For the text-containing cell, return its midpoint in [x, y] coordinate format. 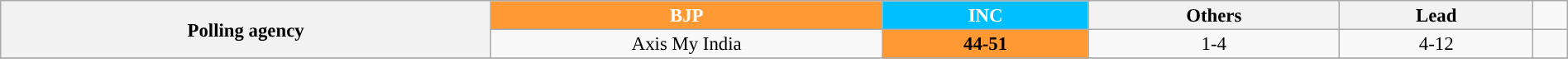
1-4 [1214, 45]
INC [986, 15]
Axis My India [686, 45]
Polling agency [246, 30]
Others [1214, 15]
BJP [686, 15]
44-51 [986, 45]
Lead [1437, 15]
4-12 [1437, 45]
